Extract the [X, Y] coordinate from the center of the cell holding the provided text.  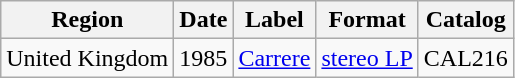
1985 [204, 58]
United Kingdom [88, 58]
Catalog [466, 20]
stereo LP [367, 58]
Label [274, 20]
Region [88, 20]
Date [204, 20]
Format [367, 20]
Carrere [274, 58]
CAL216 [466, 58]
